Output the [x, y] coordinate of the center of the cell containing the given text.  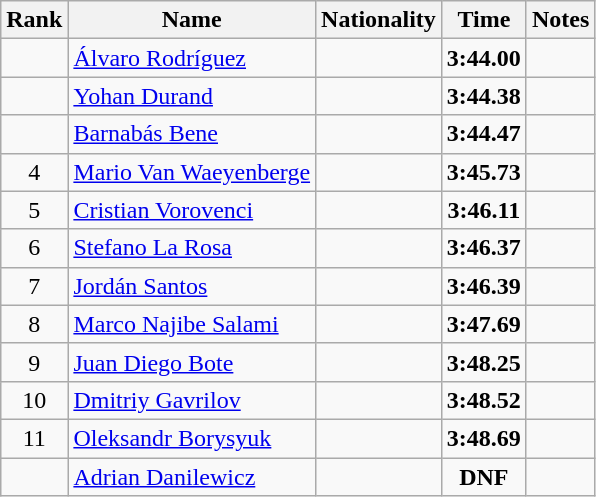
Cristian Vorovenci [192, 210]
11 [34, 438]
5 [34, 210]
10 [34, 400]
3:45.73 [484, 172]
Nationality [379, 20]
Jordán Santos [192, 286]
Notes [560, 20]
3:44.47 [484, 134]
4 [34, 172]
Mario Van Waeyenberge [192, 172]
3:46.39 [484, 286]
Juan Diego Bote [192, 362]
Adrian Danilewicz [192, 477]
Barnabás Bene [192, 134]
3:48.25 [484, 362]
9 [34, 362]
Dmitriy Gavrilov [192, 400]
3:48.52 [484, 400]
7 [34, 286]
8 [34, 324]
Rank [34, 20]
Marco Najibe Salami [192, 324]
Álvaro Rodríguez [192, 58]
3:47.69 [484, 324]
Oleksandr Borysyuk [192, 438]
Yohan Durand [192, 96]
3:44.38 [484, 96]
3:44.00 [484, 58]
DNF [484, 477]
3:46.37 [484, 248]
Time [484, 20]
Name [192, 20]
6 [34, 248]
3:48.69 [484, 438]
3:46.11 [484, 210]
Stefano La Rosa [192, 248]
